Return the [x, y] coordinate for the center point of the cell that contains the specified text.  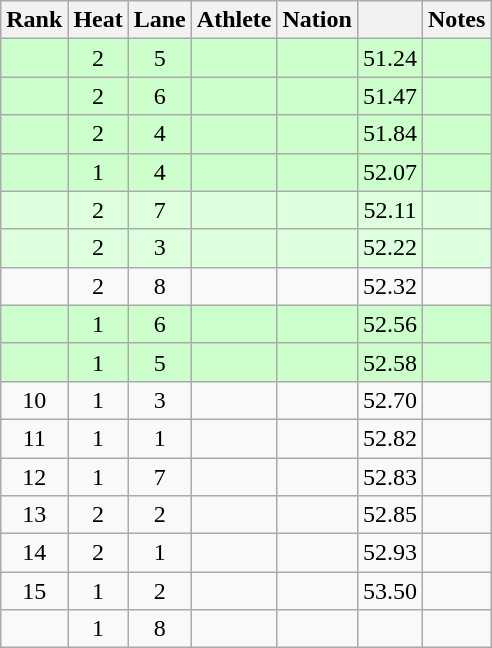
51.47 [390, 96]
52.58 [390, 362]
Lane [160, 20]
52.22 [390, 248]
52.83 [390, 477]
14 [34, 553]
51.84 [390, 134]
52.11 [390, 210]
Heat [98, 20]
52.32 [390, 286]
52.70 [390, 400]
Nation [317, 20]
52.07 [390, 172]
51.24 [390, 58]
52.93 [390, 553]
52.82 [390, 438]
Notes [456, 20]
12 [34, 477]
52.56 [390, 324]
10 [34, 400]
11 [34, 438]
Athlete [234, 20]
53.50 [390, 591]
13 [34, 515]
15 [34, 591]
Rank [34, 20]
52.85 [390, 515]
